Output the [x, y] coordinate of the center of the cell containing the given text.  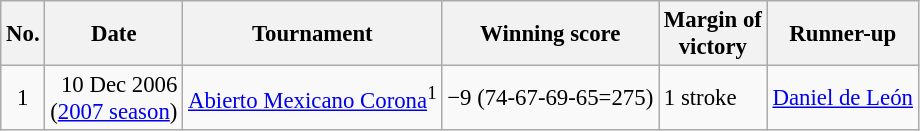
10 Dec 2006(2007 season) [114, 98]
1 stroke [714, 98]
Tournament [312, 34]
Winning score [550, 34]
Margin ofvictory [714, 34]
No. [23, 34]
Runner-up [842, 34]
−9 (74-67-69-65=275) [550, 98]
Abierto Mexicano Corona1 [312, 98]
Daniel de León [842, 98]
Date [114, 34]
1 [23, 98]
